Provide the [x, y] coordinate of the cell's center where the given text is located.  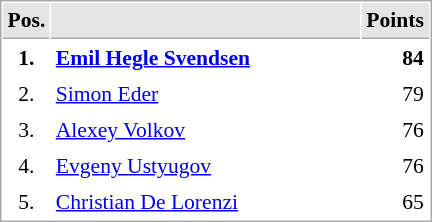
Evgeny Ustyugov [206, 165]
Alexey Volkov [206, 129]
1. [26, 57]
Points [396, 21]
Simon Eder [206, 93]
Pos. [26, 21]
79 [396, 93]
2. [26, 93]
3. [26, 129]
4. [26, 165]
Emil Hegle Svendsen [206, 57]
Christian De Lorenzi [206, 201]
84 [396, 57]
5. [26, 201]
65 [396, 201]
